From the cell containing the given text, extract its center point as [X, Y] coordinate. 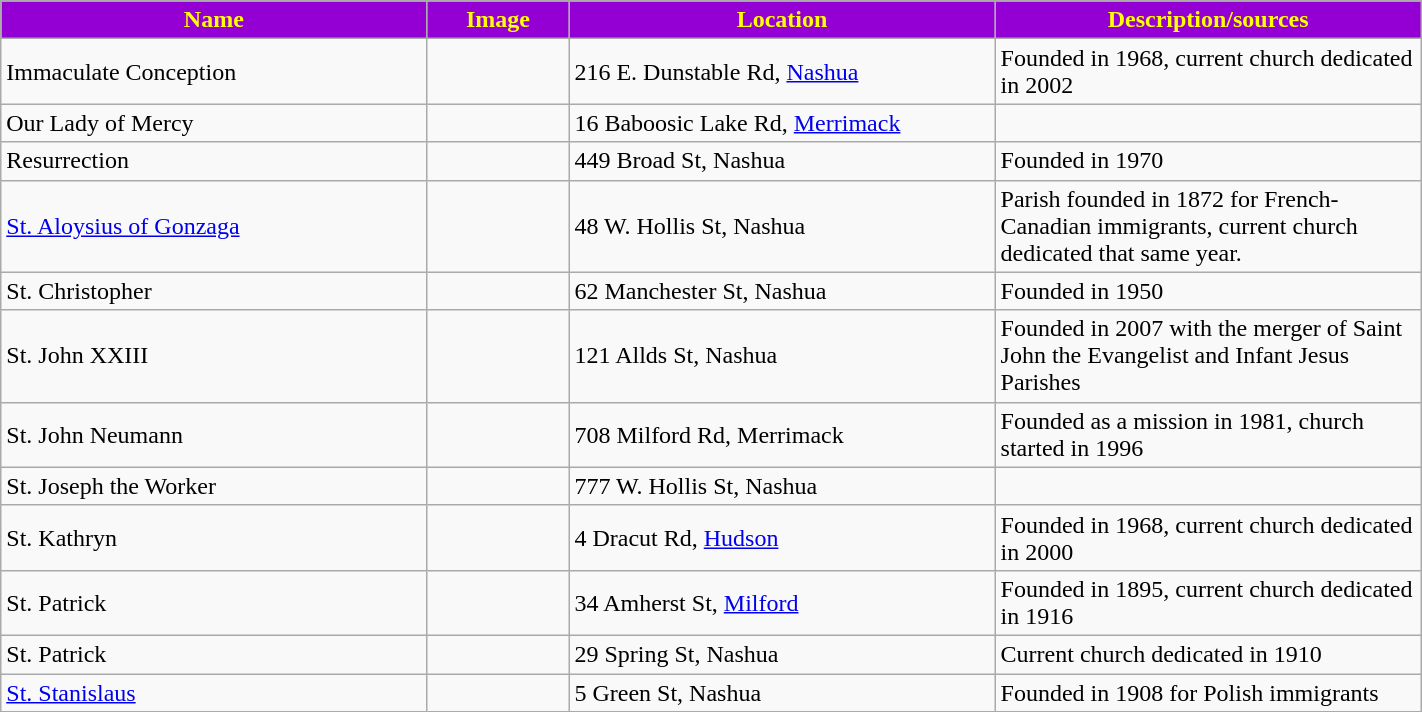
St. John Neumann [214, 434]
Founded in 1968, current church dedicated in 2000 [1208, 538]
St. Joseph the Worker [214, 486]
St. Aloysius of Gonzaga [214, 226]
Parish founded in 1872 for French-Canadian immigrants, current church dedicated that same year. [1208, 226]
Location [782, 20]
Resurrection [214, 161]
Name [214, 20]
16 Baboosic Lake Rd, Merrimack [782, 123]
62 Manchester St, Nashua [782, 291]
Founded in 1895, current church dedicated in 1916 [1208, 602]
34 Amherst St, Milford [782, 602]
449 Broad St, Nashua [782, 161]
777 W. Hollis St, Nashua [782, 486]
5 Green St, Nashua [782, 693]
Founded as a mission in 1981, church started in 1996 [1208, 434]
48 W. Hollis St, Nashua [782, 226]
Immaculate Conception [214, 72]
Founded in 1970 [1208, 161]
St. John XXIII [214, 356]
St. Christopher [214, 291]
4 Dracut Rd, Hudson [782, 538]
Founded in 1950 [1208, 291]
Founded in 1908 for Polish immigrants [1208, 693]
708 Milford Rd, Merrimack [782, 434]
29 Spring St, Nashua [782, 654]
Current church dedicated in 1910 [1208, 654]
Description/sources [1208, 20]
121 Allds St, Nashua [782, 356]
Image [498, 20]
Founded in 2007 with the merger of Saint John the Evangelist and Infant Jesus Parishes [1208, 356]
Founded in 1968, current church dedicated in 2002 [1208, 72]
St. Stanislaus [214, 693]
216 E. Dunstable Rd, Nashua [782, 72]
Our Lady of Mercy [214, 123]
St. Kathryn [214, 538]
